Extract the [x, y] coordinate from the center of the cell holding the provided text.  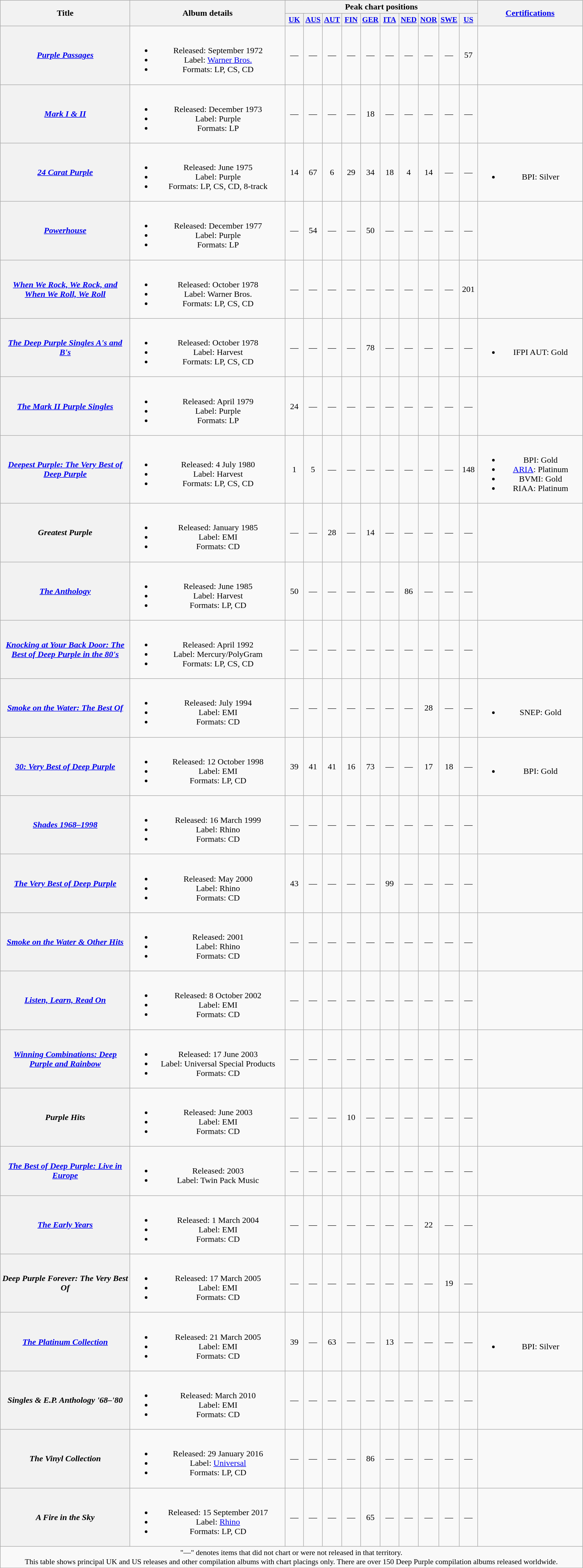
148 [469, 469]
24 Carat Purple [65, 172]
Released: 16 March 1999Label: RhinoFormats: CD [208, 825]
NOR [428, 20]
The Platinum Collection [65, 1342]
Album details [208, 13]
13 [390, 1342]
Released: October 1978Label: Warner Bros.Formats: LP, CS, CD [208, 289]
1 [294, 469]
Released: 4 July 1980Label: HarvestFormats: LP, CS, CD [208, 469]
Shades 1968–1998 [65, 825]
Released: April 1979Label: PurpleFormats: LP [208, 406]
Listen, Learn, Read On [65, 1000]
SWE [449, 20]
19 [449, 1283]
UK [294, 20]
Peak chart positions [381, 7]
Released: 17 March 2005Label: EMIFormats: CD [208, 1283]
201 [469, 289]
99 [390, 883]
Released: 8 October 2002Label: EMIFormats: CD [208, 1000]
Released: 17 June 2003Label: Universal Special ProductsFormats: CD [208, 1059]
Smoke on the Water: The Best Of [65, 708]
Greatest Purple [65, 533]
GER [371, 20]
Released: 29 January 2016Label: UniversalFormats: LP, CD [208, 1459]
SNEP: Gold [530, 708]
34 [371, 172]
The Very Best of Deep Purple [65, 883]
Released: January 1985Label: EMIFormats: CD [208, 533]
Released: 2003Label: Twin Pack Music [208, 1171]
FIN [351, 20]
78 [371, 348]
BPI: Gold [530, 766]
Deepest Purple: The Very Best of Deep Purple [65, 469]
16 [351, 766]
BPI: GoldARIA: PlatinumBVMI: GoldRIAA: Platinum [530, 469]
Purple Passages [65, 55]
Released: June 2003Label: EMIFormats: CD [208, 1117]
Released: 12 October 1998Label: EMIFormats: LP, CD [208, 766]
AUS [313, 20]
54 [313, 231]
10 [351, 1117]
43 [294, 883]
AUT [332, 20]
Released: 2001Label: RhinoFormats: CD [208, 941]
The Early Years [65, 1225]
65 [371, 1517]
Powerhouse [65, 231]
When We Rock, We Rock, and When We Roll, We Roll [65, 289]
ITA [390, 20]
24 [294, 406]
US [469, 20]
73 [371, 766]
22 [428, 1225]
29 [351, 172]
The Best of Deep Purple: Live in Europe [65, 1171]
Released: December 1977Label: PurpleFormats: LP [208, 231]
Released: March 2010Label: EMIFormats: CD [208, 1400]
Mark I & II [65, 114]
Released: 1 March 2004Label: EMIFormats: CD [208, 1225]
Released: December 1973Label: PurpleFormats: LP [208, 114]
Released: July 1994Label: EMIFormats: CD [208, 708]
The Anthology [65, 591]
Singles & E.P. Anthology '68–'80 [65, 1400]
IFPI AUT: Gold [530, 348]
A Fire in the Sky [65, 1517]
30: Very Best of Deep Purple [65, 766]
63 [332, 1342]
Purple Hits [65, 1117]
Released: 21 March 2005Label: EMIFormats: CD [208, 1342]
Released: October 1978Label: HarvestFormats: LP, CS, CD [208, 348]
57 [469, 55]
17 [428, 766]
5 [313, 469]
Winning Combinations: Deep Purple and Rainbow [65, 1059]
Certifications [530, 13]
Knocking at Your Back Door: The Best of Deep Purple in the 80's [65, 650]
4 [409, 172]
Released: September 1972Label: Warner Bros.Formats: LP, CS, CD [208, 55]
Released: June 1975Label: PurpleFormats: LP, CS, CD, 8-track [208, 172]
Released: 15 September 2017Label: RhinoFormats: LP, CD [208, 1517]
67 [313, 172]
The Vinyl Collection [65, 1459]
The Deep Purple Singles A's and B's [65, 348]
Released: June 1985Label: HarvestFormats: LP, CD [208, 591]
Released: April 1992Label: Mercury/PolyGramFormats: LP, CS, CD [208, 650]
Released: May 2000Label: RhinoFormats: CD [208, 883]
NED [409, 20]
Deep Purple Forever: The Very Best Of [65, 1283]
The Mark II Purple Singles [65, 406]
6 [332, 172]
Smoke on the Water & Other Hits [65, 941]
Title [65, 13]
